Determine the (X, Y) coordinate at the center of the cell enclosing the given text.  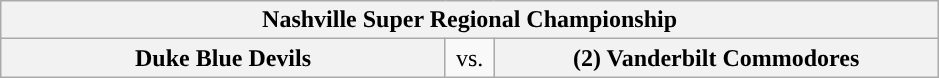
vs. (470, 58)
Nashville Super Regional Championship (470, 20)
Duke Blue Devils (224, 58)
(2) Vanderbilt Commodores (716, 58)
